For the text-containing cell, return its midpoint in (x, y) coordinate format. 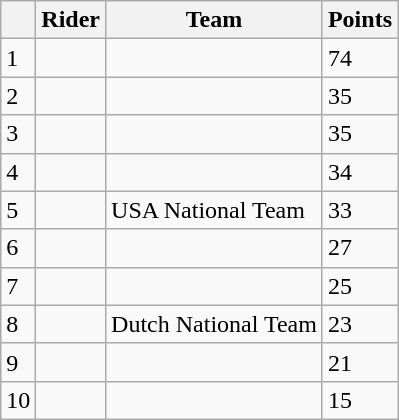
Rider (71, 20)
3 (18, 134)
10 (18, 400)
23 (360, 324)
27 (360, 248)
15 (360, 400)
74 (360, 58)
33 (360, 210)
21 (360, 362)
Dutch National Team (214, 324)
Points (360, 20)
Team (214, 20)
USA National Team (214, 210)
7 (18, 286)
1 (18, 58)
9 (18, 362)
4 (18, 172)
34 (360, 172)
6 (18, 248)
5 (18, 210)
2 (18, 96)
25 (360, 286)
8 (18, 324)
